Detect which cell encompasses the target text, then output its [x, y] center coordinate. 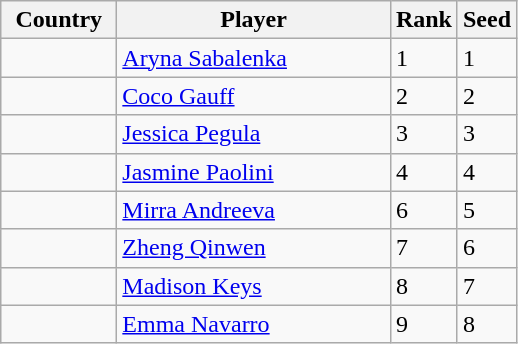
Zheng Qinwen [254, 248]
Coco Gauff [254, 96]
Country [59, 20]
Emma Navarro [254, 324]
Jessica Pegula [254, 134]
Rank [424, 20]
5 [486, 210]
Mirra Andreeva [254, 210]
Madison Keys [254, 286]
Player [254, 20]
Aryna Sabalenka [254, 58]
Seed [486, 20]
9 [424, 324]
Jasmine Paolini [254, 172]
